Detect which cell encompasses the target text, then output its (x, y) center coordinate. 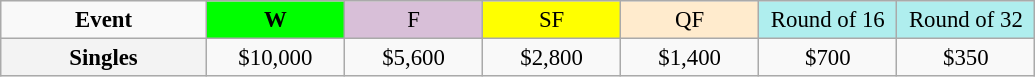
$10,000 (275, 58)
$700 (828, 58)
$2,800 (552, 58)
Round of 32 (966, 20)
SF (552, 20)
Event (104, 20)
QF (690, 20)
$5,600 (413, 58)
F (413, 20)
W (275, 20)
Singles (104, 58)
$350 (966, 58)
Round of 16 (828, 20)
$1,400 (690, 58)
